Scan for the cell matching the given text and deliver its [X, Y] coordinate at center. 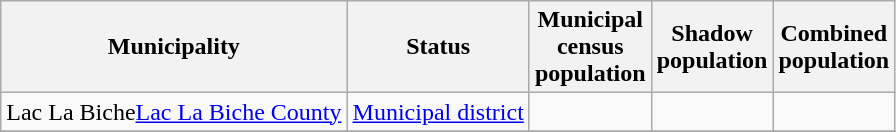
Lac La BicheLac La Biche County [174, 112]
Municipal district [438, 112]
Shadowpopulation [712, 47]
Municipalcensuspopulation [590, 47]
Combinedpopulation [834, 47]
Status [438, 47]
Municipality [174, 47]
